Determine the [X, Y] coordinate at the center of the cell enclosing the given text.  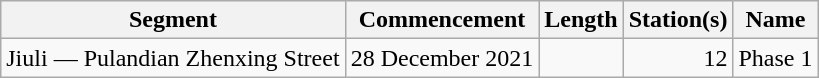
Station(s) [678, 20]
Segment [173, 20]
Jiuli — Pulandian Zhenxing Street [173, 58]
12 [678, 58]
28 December 2021 [442, 58]
Phase 1 [776, 58]
Length [581, 20]
Commencement [442, 20]
Name [776, 20]
